Search for the cell housing the specified text and yield its [X, Y] center coordinate. 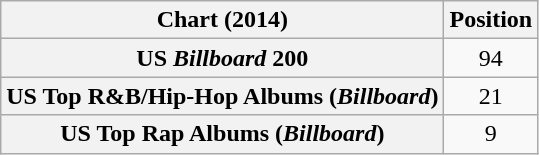
US Top Rap Albums (Billboard) [222, 134]
US Top R&B/Hip-Hop Albums (Billboard) [222, 96]
94 [491, 58]
21 [491, 96]
Chart (2014) [222, 20]
Position [491, 20]
9 [491, 134]
US Billboard 200 [222, 58]
